Output the [x, y] coordinate of the center of the cell containing the given text.  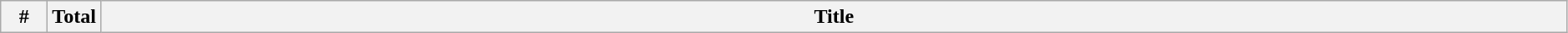
Title [834, 17]
Total [74, 17]
# [24, 17]
